Return the [X, Y] coordinate for the center point of the cell that contains the specified text.  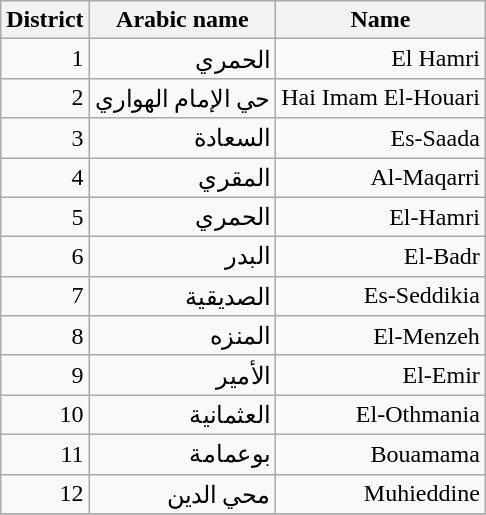
المقري [182, 178]
El-Menzeh [381, 336]
Hai Imam El-Houari [381, 98]
العثمانية [182, 415]
Muhieddine [381, 494]
9 [45, 375]
المنزه [182, 336]
5 [45, 217]
12 [45, 494]
6 [45, 257]
Al-Maqarri [381, 178]
3 [45, 138]
الصديقية [182, 296]
El-Badr [381, 257]
Arabic name [182, 20]
Name [381, 20]
2 [45, 98]
Es-Seddikia [381, 296]
El Hamri [381, 59]
Bouamama [381, 454]
El-Emir [381, 375]
El-Hamri [381, 217]
بوعمامة [182, 454]
District [45, 20]
البدر [182, 257]
7 [45, 296]
السعادة [182, 138]
حي الإمام الهواري [182, 98]
8 [45, 336]
10 [45, 415]
محي الدين [182, 494]
الأمير [182, 375]
Es-Saada [381, 138]
11 [45, 454]
1 [45, 59]
4 [45, 178]
El-Othmania [381, 415]
